Provide the (x, y) coordinate of the cell's center where the given text is located.  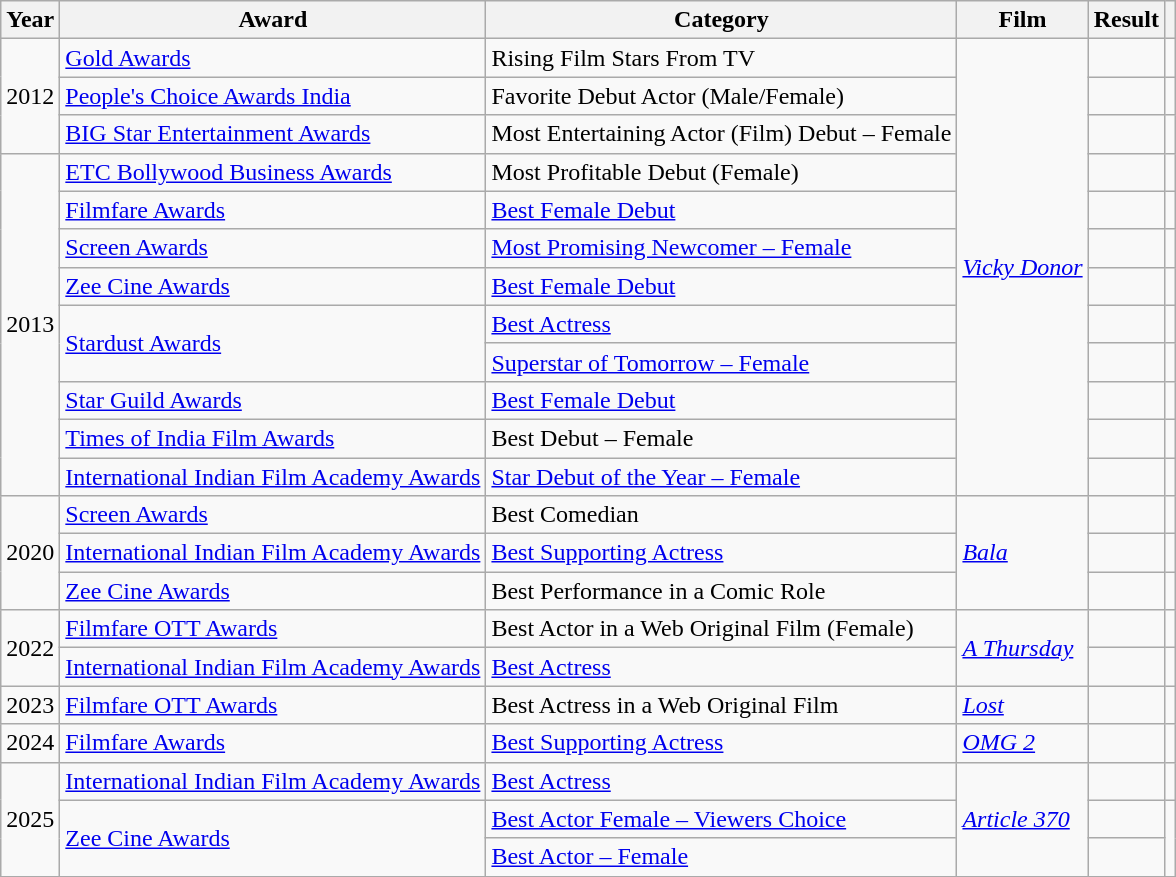
Star Guild Awards (273, 400)
Vicky Donor (1022, 268)
Gold Awards (273, 58)
BIG Star Entertainment Awards (273, 134)
Most Promising Newcomer – Female (722, 248)
Best Actress in a Web Original Film (722, 705)
A Thursday (1022, 648)
Times of India Film Awards (273, 438)
Best Comedian (722, 515)
Star Debut of the Year – Female (722, 477)
2023 (30, 705)
OMG 2 (1022, 743)
Category (722, 20)
Stardust Awards (273, 343)
Bala (1022, 553)
Most Entertaining Actor (Film) Debut – Female (722, 134)
Film (1022, 20)
Result (1126, 20)
Year (30, 20)
Best Actor Female – Viewers Choice (722, 819)
Best Debut – Female (722, 438)
2022 (30, 648)
Article 370 (1022, 819)
2024 (30, 743)
Most Profitable Debut (Female) (722, 172)
2020 (30, 553)
Best Performance in a Comic Role (722, 591)
Best Actor in a Web Original Film (Female) (722, 629)
Lost (1022, 705)
Rising Film Stars From TV (722, 58)
Superstar of Tomorrow – Female (722, 362)
People's Choice Awards India (273, 96)
2013 (30, 324)
Favorite Debut Actor (Male/Female) (722, 96)
Best Actor – Female (722, 857)
2025 (30, 819)
2012 (30, 96)
ETC Bollywood Business Awards (273, 172)
Award (273, 20)
